For the text-containing cell, return its midpoint in (X, Y) coordinate format. 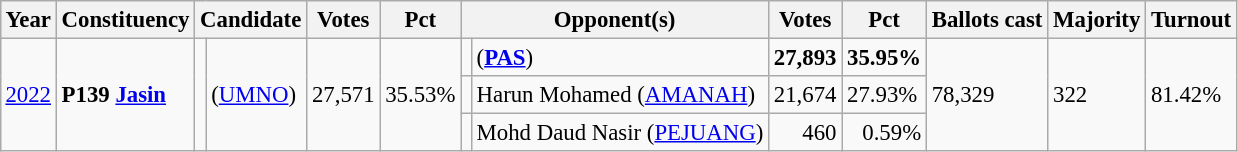
78,329 (986, 94)
Majority (1097, 20)
Year (28, 20)
2022 (28, 94)
27,893 (806, 57)
Turnout (1192, 20)
460 (806, 133)
(PAS) (620, 57)
Candidate (251, 20)
Constituency (125, 20)
27.93% (884, 95)
P139 Jasin (125, 94)
Harun Mohamed (AMANAH) (620, 95)
35.95% (884, 57)
Mohd Daud Nasir (PEJUANG) (620, 133)
81.42% (1192, 94)
Ballots cast (986, 20)
Opponent(s) (615, 20)
35.53% (420, 94)
322 (1097, 94)
27,571 (344, 94)
(UMNO) (256, 94)
21,674 (806, 95)
0.59% (884, 133)
